From the cell containing the given text, extract its center point as (x, y) coordinate. 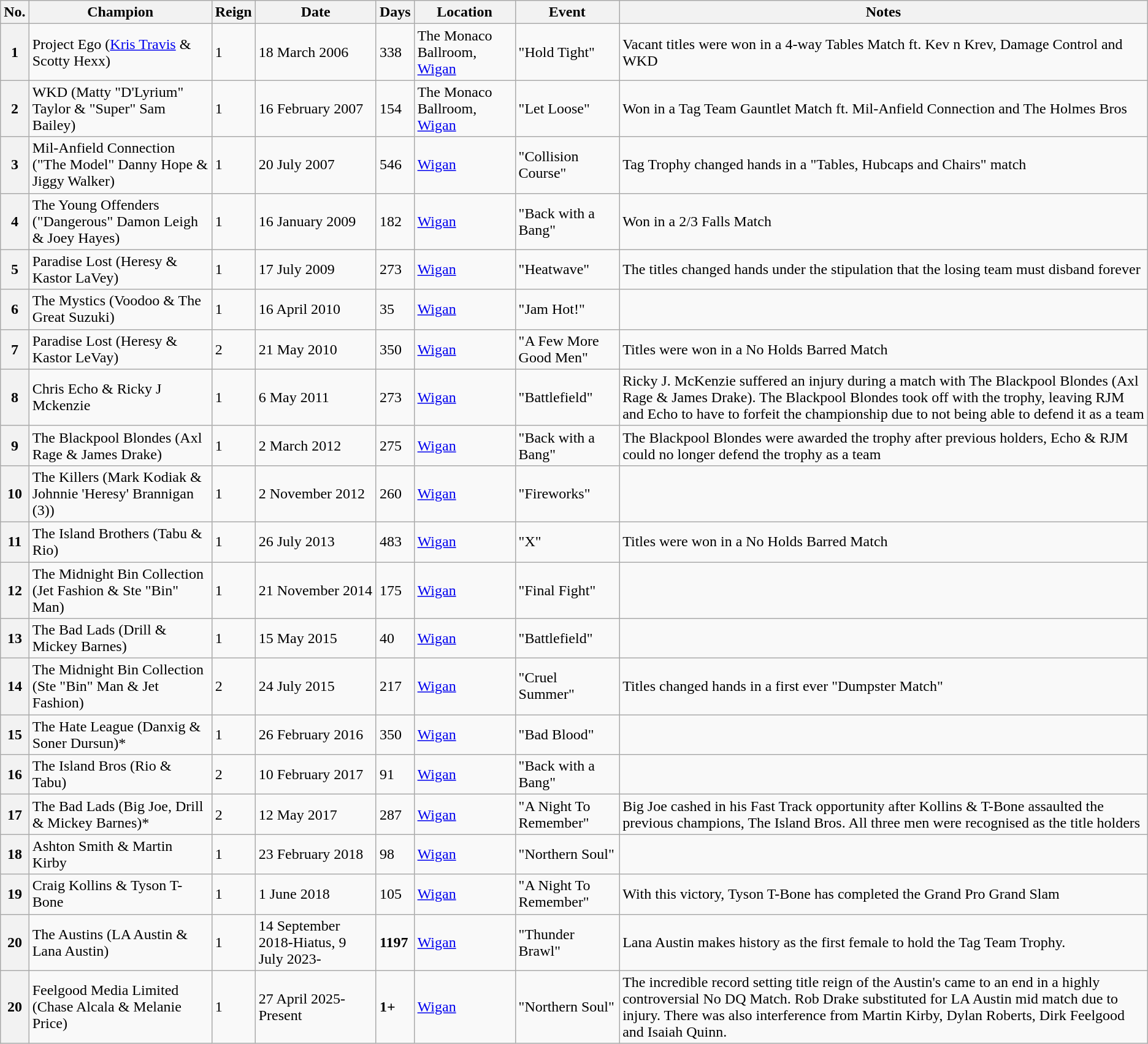
3 (15, 165)
The titles changed hands under the stipulation that the losing team must disband forever (884, 270)
"Collision Course" (567, 165)
Project Ego (Kris Travis & Scotty Hexx) (120, 52)
Paradise Lost (Heresy & Kastor LaVey) (120, 270)
Vacant titles were won in a 4-way Tables Match ft. Kev n Krev, Damage Control and WKD (884, 52)
175 (395, 590)
No. (15, 12)
35 (395, 309)
98 (395, 855)
"Cruel Summer" (567, 687)
154 (395, 109)
"Hold Tight" (567, 52)
6 May 2011 (315, 397)
Won in a Tag Team Gauntlet Match ft. Mil-Anfield Connection and The Holmes Bros (884, 109)
"Jam Hot!" (567, 309)
217 (395, 687)
The Island Bros (Rio & Tabu) (120, 775)
"Thunder Brawl" (567, 942)
18 March 2006 (315, 52)
Date (315, 12)
The Young Offenders ("Dangerous" Damon Leigh & Joey Hayes) (120, 221)
24 July 2015 (315, 687)
23 February 2018 (315, 855)
14 September 2018-Hiatus, 9 July 2023- (315, 942)
260 (395, 493)
4 (15, 221)
"Let Loose" (567, 109)
8 (15, 397)
7 (15, 349)
19 (15, 894)
10 (15, 493)
21 November 2014 (315, 590)
The Midnight Bin Collection (Jet Fashion & Ste "Bin" Man) (120, 590)
Champion (120, 12)
40 (395, 639)
"A Few More Good Men" (567, 349)
11 (15, 542)
10 February 2017 (315, 775)
275 (395, 445)
The Austins (LA Austin & Lana Austin) (120, 942)
91 (395, 775)
WKD (Matty "D'Lyrium" Taylor & "Super" Sam Bailey) (120, 109)
Mil-Anfield Connection ("The Model" Danny Hope & Jiggy Walker) (120, 165)
The Bad Lads (Drill & Mickey Barnes) (120, 639)
The Bad Lads (Big Joe, Drill & Mickey Barnes)* (120, 814)
Craig Kollins & Tyson T-Bone (120, 894)
Location (465, 12)
182 (395, 221)
Lana Austin makes history as the first female to hold the Tag Team Trophy. (884, 942)
"Fireworks" (567, 493)
9 (15, 445)
15 May 2015 (315, 639)
1 June 2018 (315, 894)
16 January 2009 (315, 221)
Feelgood Media Limited (Chase Alcala & Melanie Price) (120, 1007)
5 (15, 270)
546 (395, 165)
Reign (233, 12)
287 (395, 814)
The Island Brothers (Tabu & Rio) (120, 542)
Days (395, 12)
The Hate League (Danxig & Soner Dursun)* (120, 734)
The Blackpool Blondes were awarded the trophy after previous holders, Echo & RJM could no longer defend the trophy as a team (884, 445)
"Bad Blood" (567, 734)
The Killers (Mark Kodiak & Johnnie 'Heresy' Brannigan (3)) (120, 493)
14 (15, 687)
105 (395, 894)
With this victory, Tyson T-Bone has completed the Grand Pro Grand Slam (884, 894)
Tag Trophy changed hands in a "Tables, Hubcaps and Chairs" match (884, 165)
12 May 2017 (315, 814)
483 (395, 542)
16 April 2010 (315, 309)
20 July 2007 (315, 165)
The Blackpool Blondes (Axl Rage & James Drake) (120, 445)
Ashton Smith & Martin Kirby (120, 855)
338 (395, 52)
27 April 2025-Present (315, 1007)
Event (567, 12)
2 March 2012 (315, 445)
"Heatwave" (567, 270)
12 (15, 590)
Titles changed hands in a first ever "Dumpster Match" (884, 687)
17 (15, 814)
Paradise Lost (Heresy & Kastor LeVay) (120, 349)
13 (15, 639)
26 July 2013 (315, 542)
26 February 2016 (315, 734)
"X" (567, 542)
The Mystics (Voodoo & The Great Suzuki) (120, 309)
18 (15, 855)
2 November 2012 (315, 493)
Won in a 2/3 Falls Match (884, 221)
15 (15, 734)
Chris Echo & Ricky J Mckenzie (120, 397)
21 May 2010 (315, 349)
17 July 2009 (315, 270)
"Final Fight" (567, 590)
6 (15, 309)
Notes (884, 12)
The Midnight Bin Collection (Ste "Bin" Man & Jet Fashion) (120, 687)
16 February 2007 (315, 109)
16 (15, 775)
1197 (395, 942)
1+ (395, 1007)
